Return the (X, Y) coordinate for the center point of the cell that contains the specified text.  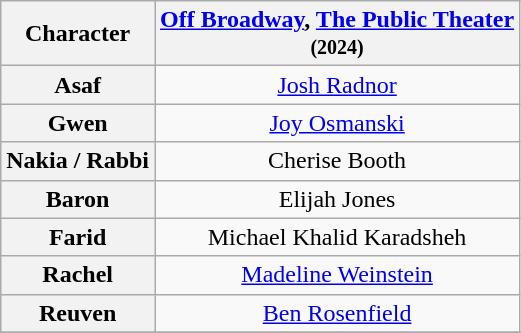
Asaf (78, 85)
Cherise Booth (338, 161)
Michael Khalid Karadsheh (338, 237)
Off Broadway, The Public Theater(2024) (338, 34)
Nakia / Rabbi (78, 161)
Ben Rosenfield (338, 313)
Josh Radnor (338, 85)
Elijah Jones (338, 199)
Gwen (78, 123)
Character (78, 34)
Farid (78, 237)
Madeline Weinstein (338, 275)
Baron (78, 199)
Reuven (78, 313)
Rachel (78, 275)
Joy Osmanski (338, 123)
